Extract the [X, Y] coordinate from the center of the cell holding the provided text.  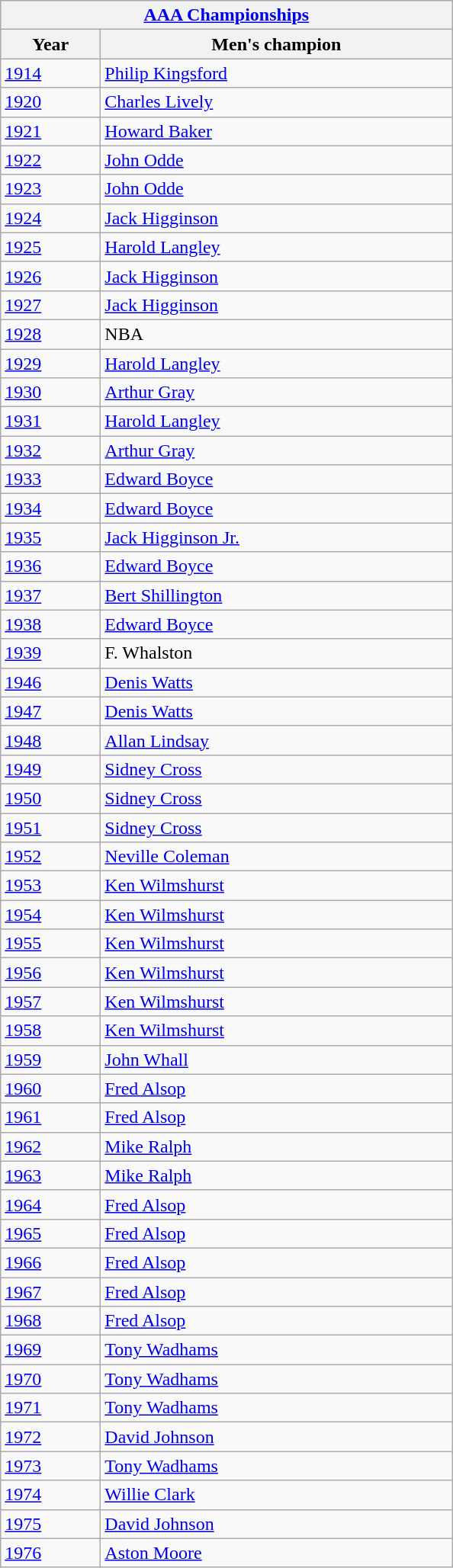
NBA [276, 334]
1969 [50, 1350]
1934 [50, 508]
1955 [50, 944]
Aston Moore [276, 1553]
Bert Shillington [276, 595]
1926 [50, 276]
1973 [50, 1466]
Neville Coleman [276, 857]
1964 [50, 1204]
1924 [50, 218]
Howard Baker [276, 131]
1974 [50, 1495]
1958 [50, 1031]
1932 [50, 451]
1957 [50, 1002]
1939 [50, 653]
1931 [50, 422]
1963 [50, 1175]
1951 [50, 827]
1975 [50, 1524]
1959 [50, 1060]
1953 [50, 886]
1925 [50, 247]
Allan Lindsay [276, 740]
1946 [50, 682]
Charles Lively [276, 102]
Jack Higginson Jr. [276, 537]
1952 [50, 857]
1960 [50, 1089]
1976 [50, 1553]
1923 [50, 189]
1937 [50, 595]
1938 [50, 624]
1935 [50, 537]
1947 [50, 711]
F. Whalston [276, 653]
1961 [50, 1117]
1971 [50, 1408]
1933 [50, 479]
1970 [50, 1379]
1948 [50, 740]
Willie Clark [276, 1495]
1929 [50, 364]
1920 [50, 102]
Men's champion [276, 44]
1927 [50, 305]
1956 [50, 973]
1914 [50, 73]
1950 [50, 798]
John Whall [276, 1060]
1922 [50, 160]
1936 [50, 566]
1968 [50, 1321]
1966 [50, 1262]
1962 [50, 1146]
1928 [50, 334]
1930 [50, 393]
Year [50, 44]
1972 [50, 1437]
1967 [50, 1292]
Philip Kingsford [276, 73]
1921 [50, 131]
AAA Championships [226, 15]
1954 [50, 915]
1965 [50, 1233]
1949 [50, 769]
